Capture the cell that displays the provided text and extract its (x, y) central coordinate. 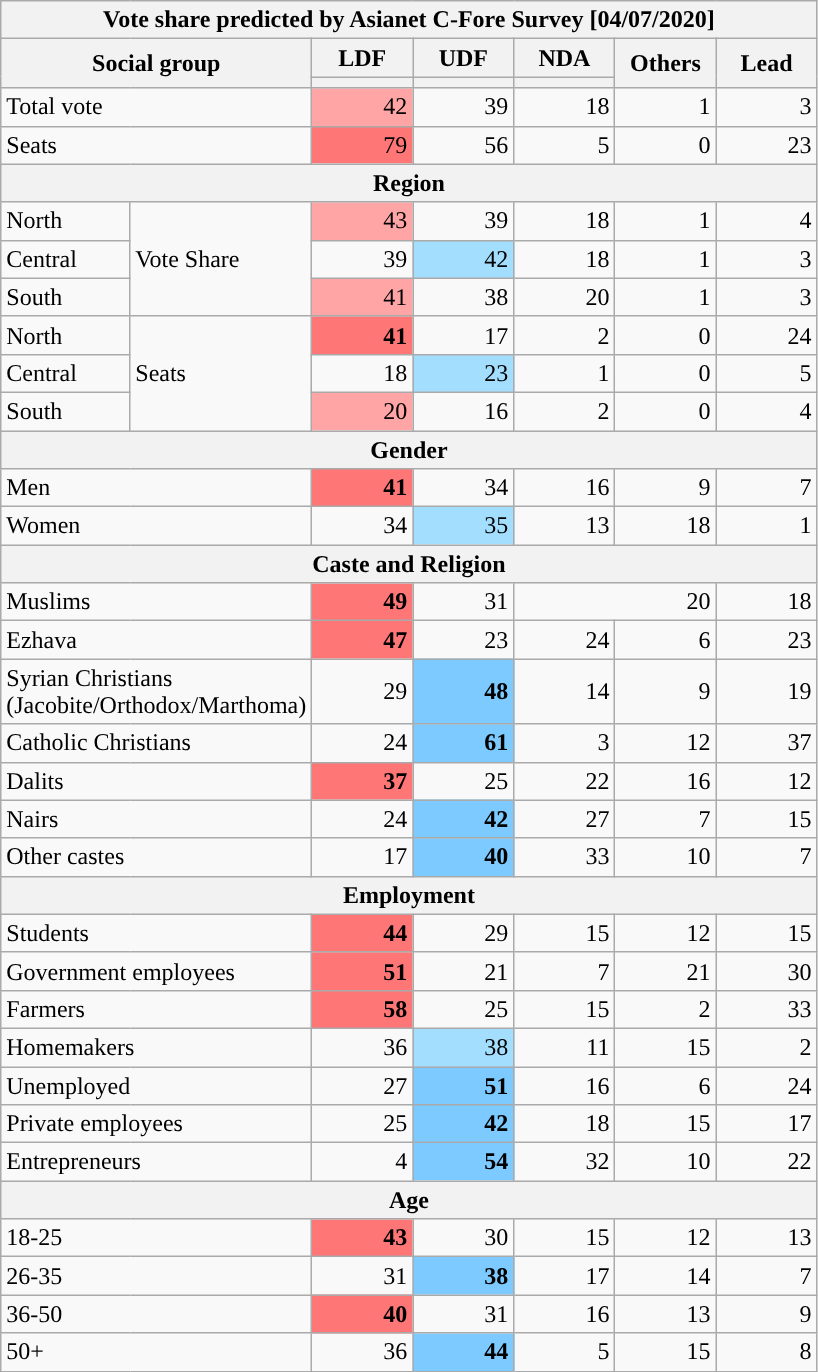
56 (464, 145)
Ezhava (156, 640)
8 (766, 1352)
61 (464, 743)
35 (464, 526)
UDF (464, 58)
26-35 (156, 1276)
Age (409, 1200)
19 (766, 692)
Muslims (156, 602)
32 (564, 1162)
Others (666, 64)
Unemployed (156, 1085)
Government employees (156, 971)
Region (409, 183)
79 (362, 145)
49 (362, 602)
Farmers (156, 1009)
Homemakers (156, 1047)
Total vote (156, 107)
Syrian Christians (Jacobite/Orthodox/Marthoma) (156, 692)
Employment (409, 895)
Nairs (156, 819)
Other castes (156, 857)
Women (156, 526)
Entrepreneurs (156, 1162)
48 (464, 692)
Catholic Christians (156, 743)
54 (464, 1162)
50+ (156, 1352)
Vote share predicted by Asianet C-Fore Survey [04/07/2020] (409, 20)
58 (362, 1009)
NDA (564, 58)
Caste and Religion (409, 564)
11 (564, 1047)
Gender (409, 449)
Vote Share (221, 259)
Students (156, 933)
18-25 (156, 1238)
Social group (156, 64)
LDF (362, 58)
36-50 (156, 1314)
Private employees (156, 1124)
Men (156, 488)
Dalits (156, 781)
Lead (766, 64)
47 (362, 640)
